Output the (X, Y) coordinate of the center of the cell containing the given text.  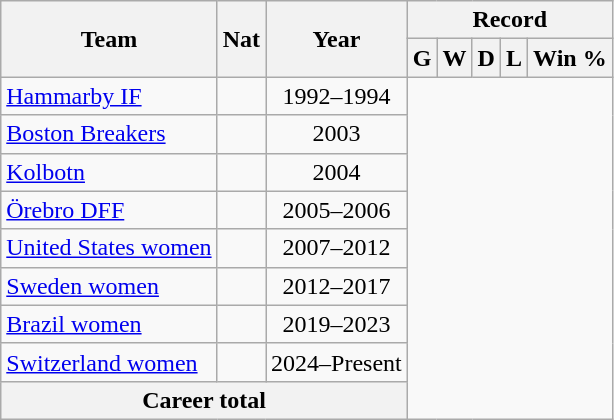
D (486, 58)
United States women (109, 248)
Team (109, 39)
Year (337, 39)
Kolbotn (109, 172)
2003 (337, 134)
Record (510, 20)
Brazil women (109, 324)
2024–Present (337, 362)
2019–2023 (337, 324)
2012–2017 (337, 286)
2004 (337, 172)
Career total (204, 400)
Nat (241, 39)
Win % (570, 58)
1992–1994 (337, 96)
Hammarby IF (109, 96)
Boston Breakers (109, 134)
2007–2012 (337, 248)
Sweden women (109, 286)
W (454, 58)
Switzerland women (109, 362)
2005–2006 (337, 210)
Örebro DFF (109, 210)
L (514, 58)
G (422, 58)
